For the text-containing cell, return its midpoint in [X, Y] coordinate format. 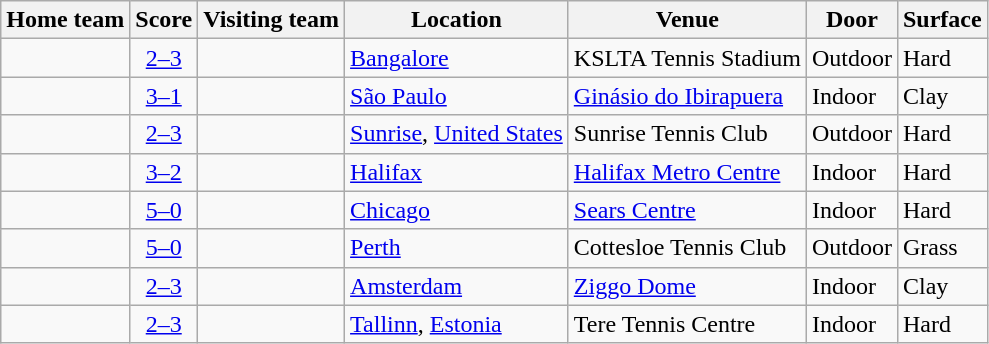
Cottesloe Tennis Club [687, 248]
Bangalore [457, 58]
São Paulo [457, 96]
Ginásio do Ibirapuera [687, 96]
Sunrise Tennis Club [687, 134]
KSLTA Tennis Stadium [687, 58]
Halifax [457, 172]
Tallinn, Estonia [457, 324]
Amsterdam [457, 286]
Halifax Metro Centre [687, 172]
3–1 [164, 96]
Door [852, 20]
Home team [66, 20]
Perth [457, 248]
Chicago [457, 210]
Grass [942, 248]
Surface [942, 20]
Venue [687, 20]
Sunrise, United States [457, 134]
3–2 [164, 172]
Sears Centre [687, 210]
Location [457, 20]
Score [164, 20]
Tere Tennis Centre [687, 324]
Visiting team [272, 20]
Ziggo Dome [687, 286]
